Find where the given text appears and provide that cell's center as [x, y] coordinate. 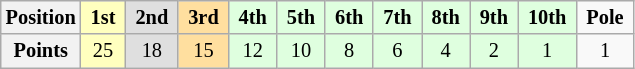
18 [152, 51]
15 [203, 51]
8th [446, 17]
Pole [604, 17]
3rd [203, 17]
6th [349, 17]
4 [446, 51]
10 [301, 51]
2nd [152, 17]
6 [397, 51]
2 [494, 51]
25 [104, 51]
8 [349, 51]
5th [301, 17]
4th [253, 17]
7th [397, 17]
10th [547, 17]
12 [253, 51]
Position [41, 17]
1st [104, 17]
9th [494, 17]
Points [41, 51]
